Output the (X, Y) coordinate of the center of the cell containing the given text.  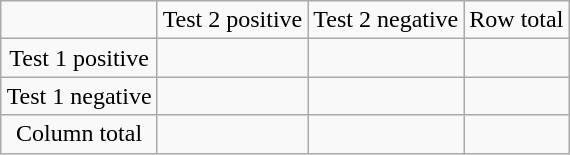
Row total (516, 20)
Test 1 positive (79, 58)
Test 1 negative (79, 96)
Column total (79, 134)
Test 2 positive (232, 20)
Test 2 negative (386, 20)
